Return the (x, y) coordinate for the center point of the cell that contains the specified text.  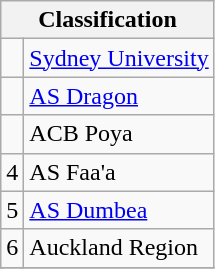
Classification (108, 20)
6 (12, 248)
AS Dumbea (119, 210)
Auckland Region (119, 248)
Sydney University (119, 58)
4 (12, 172)
AS Faa'a (119, 172)
5 (12, 210)
AS Dragon (119, 96)
ACB Poya (119, 134)
